Extract the (X, Y) coordinate from the center of the cell holding the provided text.  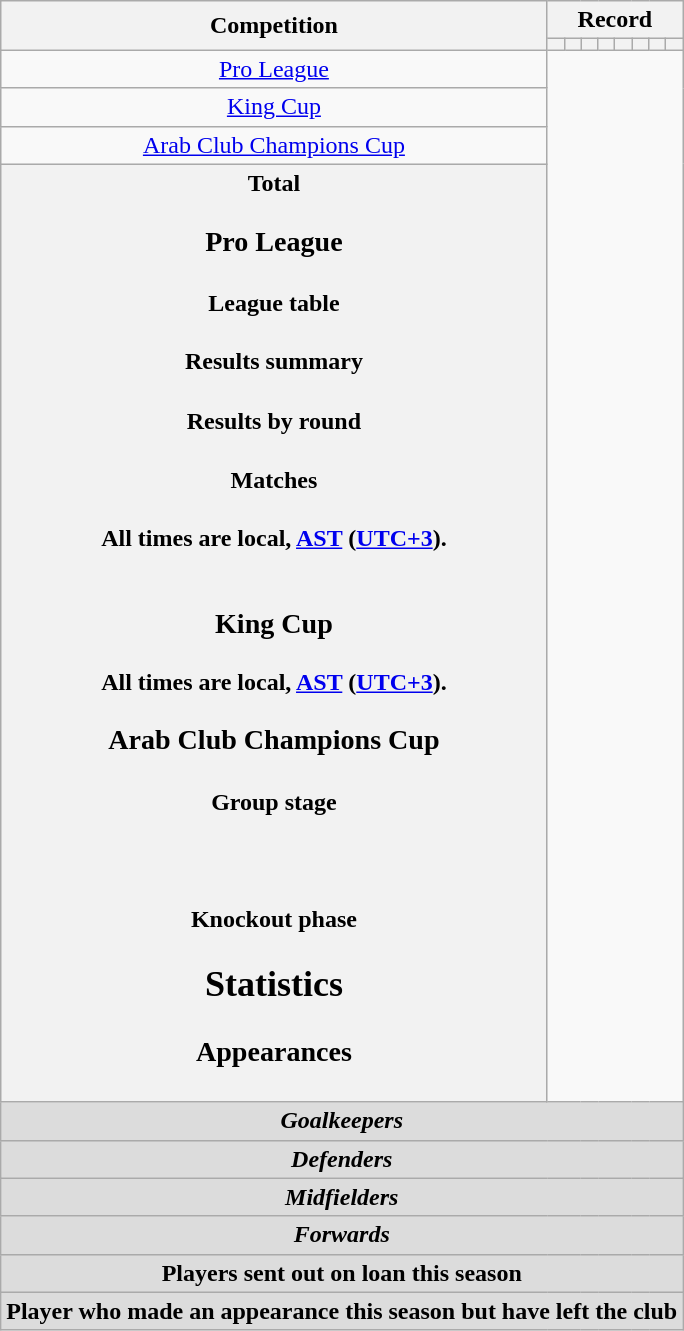
Arab Club Champions Cup (274, 145)
Competition (274, 26)
Players sent out on loan this season (342, 1273)
Pro League (274, 69)
Defenders (342, 1159)
Goalkeepers (342, 1121)
Forwards (342, 1235)
King Cup (274, 107)
Record (615, 20)
Player who made an appearance this season but have left the club (342, 1311)
Midfielders (342, 1197)
